From the cell containing the given text, extract its center point as (x, y) coordinate. 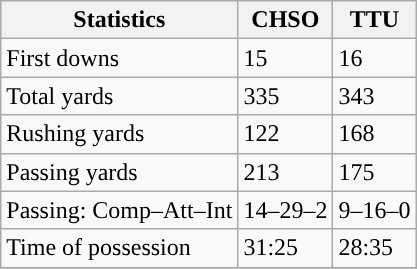
335 (286, 96)
Passing yards (120, 172)
14–29–2 (286, 210)
CHSO (286, 20)
First downs (120, 58)
Total yards (120, 96)
16 (374, 58)
15 (286, 58)
31:25 (286, 248)
Rushing yards (120, 134)
TTU (374, 20)
Statistics (120, 20)
28:35 (374, 248)
213 (286, 172)
9–16–0 (374, 210)
Passing: Comp–Att–Int (120, 210)
175 (374, 172)
343 (374, 96)
168 (374, 134)
122 (286, 134)
Time of possession (120, 248)
